Detect which cell encompasses the target text, then output its (x, y) center coordinate. 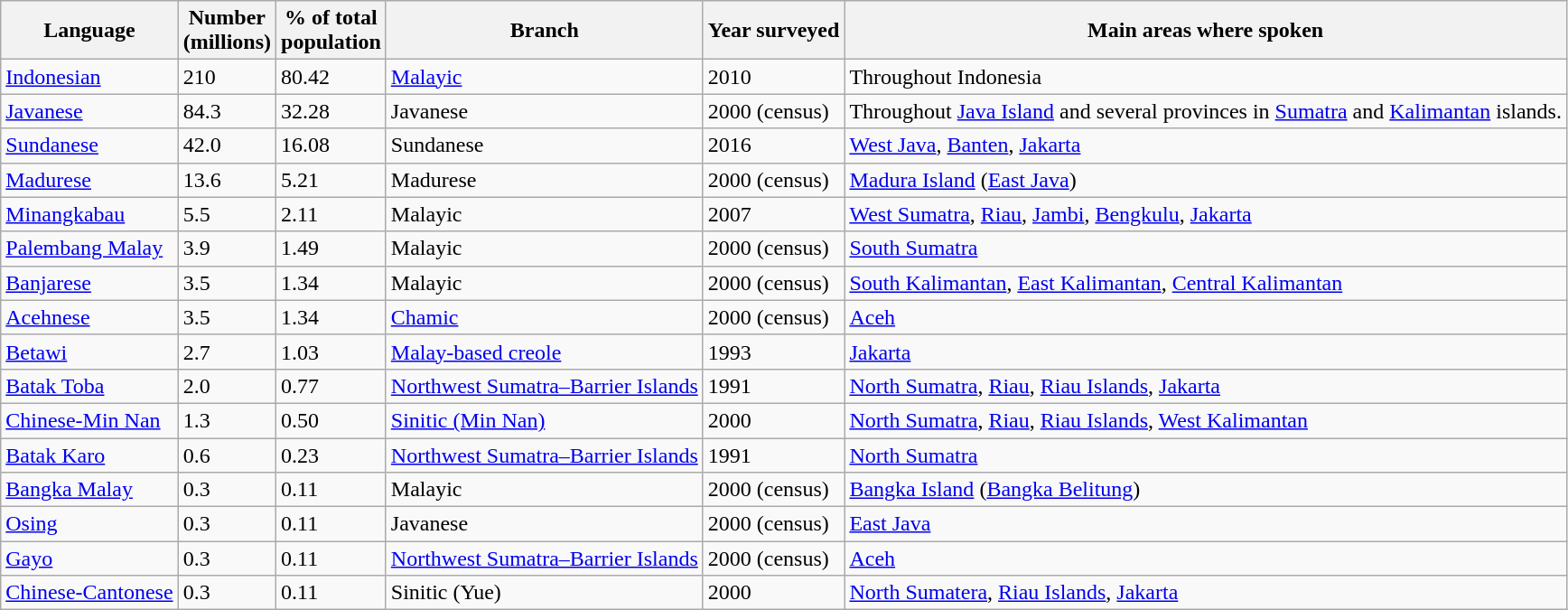
5.21 (331, 180)
1993 (773, 352)
0.23 (331, 455)
Branch (544, 31)
North Sumatra, Riau, Riau Islands, West Kalimantan (1206, 420)
42.0 (227, 145)
Jakarta (1206, 352)
Chinese-Min Nan (89, 420)
Minangkabau (89, 214)
Betawi (89, 352)
2.0 (227, 386)
210 (227, 77)
1.03 (331, 352)
Batak Toba (89, 386)
Number(millions) (227, 31)
Acehnese (89, 317)
2010 (773, 77)
North Sumatera, Riau Islands, Jakarta (1206, 593)
% of totalpopulation (331, 31)
North Sumatra, Riau, Riau Islands, Jakarta (1206, 386)
Banjarese (89, 283)
Palembang Malay (89, 249)
16.08 (331, 145)
32.28 (331, 111)
Sinitic (Yue) (544, 593)
Year surveyed (773, 31)
East Java (1206, 524)
0.6 (227, 455)
Batak Karo (89, 455)
Bangka Island (Bangka Belitung) (1206, 490)
Language (89, 31)
5.5 (227, 214)
North Sumatra (1206, 455)
South Sumatra (1206, 249)
84.3 (227, 111)
Gayo (89, 558)
West Java, Banten, Jakarta (1206, 145)
Malay-based creole (544, 352)
South Kalimantan, East Kalimantan, Central Kalimantan (1206, 283)
3.9 (227, 249)
80.42 (331, 77)
Bangka Malay (89, 490)
Chinese-Cantonese (89, 593)
2007 (773, 214)
Sinitic (Min Nan) (544, 420)
1.49 (331, 249)
13.6 (227, 180)
Throughout Indonesia (1206, 77)
Main areas where spoken (1206, 31)
Madura Island (East Java) (1206, 180)
0.77 (331, 386)
1.3 (227, 420)
2.7 (227, 352)
0.50 (331, 420)
Indonesian (89, 77)
West Sumatra, Riau, Jambi, Bengkulu, Jakarta (1206, 214)
2016 (773, 145)
Chamic (544, 317)
Throughout Java Island and several provinces in Sumatra and Kalimantan islands. (1206, 111)
Osing (89, 524)
2.11 (331, 214)
